Scan for the cell matching the given text and deliver its (x, y) coordinate at center. 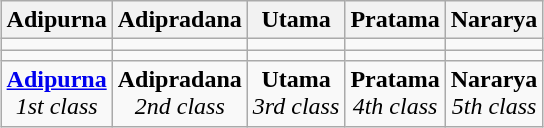
Adipradana2nd class (180, 94)
Adipradana (180, 20)
Utama (296, 20)
Nararya (494, 20)
Utama3rd class (296, 94)
Pratama4th class (395, 94)
Adipurna (56, 20)
Adipurna1st class (56, 94)
Nararya5th class (494, 94)
Pratama (395, 20)
